Extract the (X, Y) coordinate from the center of the cell holding the provided text.  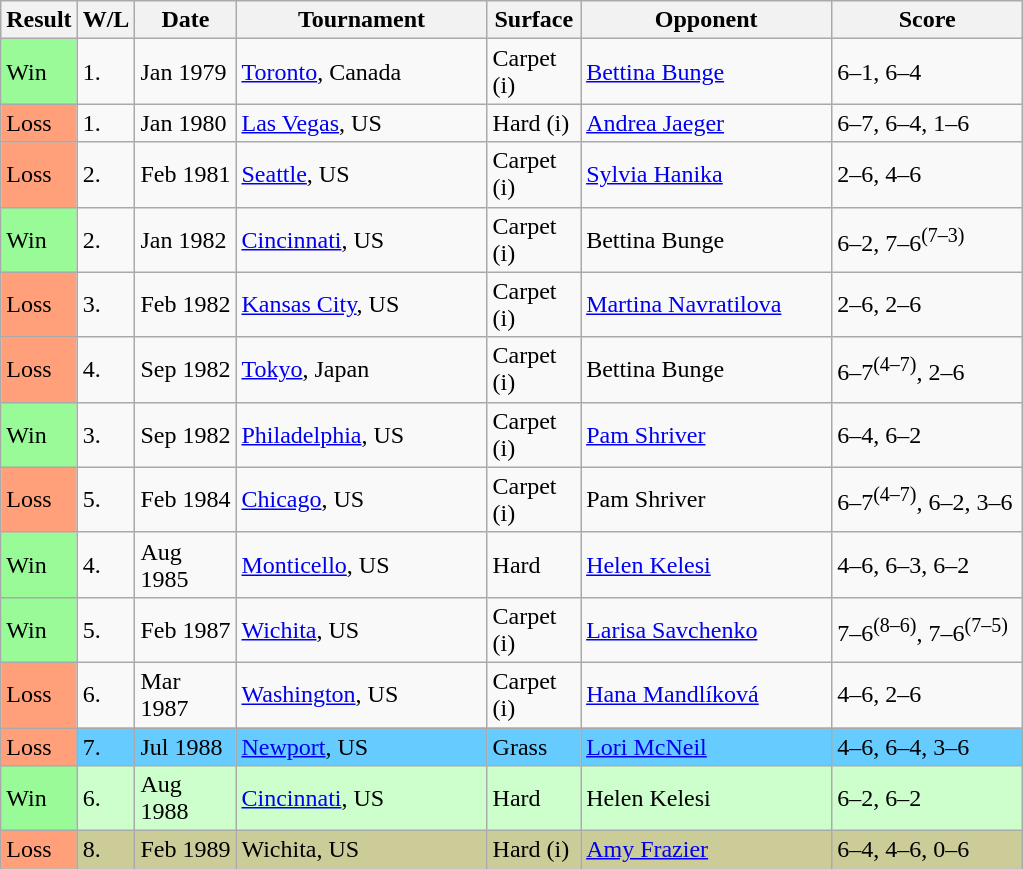
6–7(4–7), 2–6 (928, 370)
Martina Navratilova (706, 304)
6–7, 6–4, 1–6 (928, 123)
Jan 1979 (186, 72)
Larisa Savchenko (706, 630)
Monticello, US (362, 564)
6–4, 6–2 (928, 434)
Result (39, 20)
Newport, US (362, 747)
Surface (534, 20)
Jan 1982 (186, 240)
Feb 1981 (186, 174)
Hana Mandlíková (706, 694)
6–2, 6–2 (928, 798)
Aug 1985 (186, 564)
7. (106, 747)
7–6(8–6), 7–6(7–5) (928, 630)
Andrea Jaeger (706, 123)
2–6, 2–6 (928, 304)
4–6, 6–3, 6–2 (928, 564)
Sylvia Hanika (706, 174)
Chicago, US (362, 500)
Toronto, Canada (362, 72)
8. (106, 850)
2–6, 4–6 (928, 174)
6–1, 6–4 (928, 72)
Aug 1988 (186, 798)
Mar 1987 (186, 694)
Las Vegas, US (362, 123)
Kansas City, US (362, 304)
Tokyo, Japan (362, 370)
4–6, 2–6 (928, 694)
Amy Frazier (706, 850)
Jul 1988 (186, 747)
W/L (106, 20)
Washington, US (362, 694)
Philadelphia, US (362, 434)
Lori McNeil (706, 747)
Grass (534, 747)
Score (928, 20)
6–2, 7–6(7–3) (928, 240)
Jan 1980 (186, 123)
Feb 1987 (186, 630)
Feb 1989 (186, 850)
Tournament (362, 20)
4–6, 6–4, 3–6 (928, 747)
6–7(4–7), 6–2, 3–6 (928, 500)
Opponent (706, 20)
Feb 1984 (186, 500)
6–4, 4–6, 0–6 (928, 850)
Feb 1982 (186, 304)
Seattle, US (362, 174)
Date (186, 20)
